Determine the [X, Y] coordinate at the center of the cell enclosing the given text.  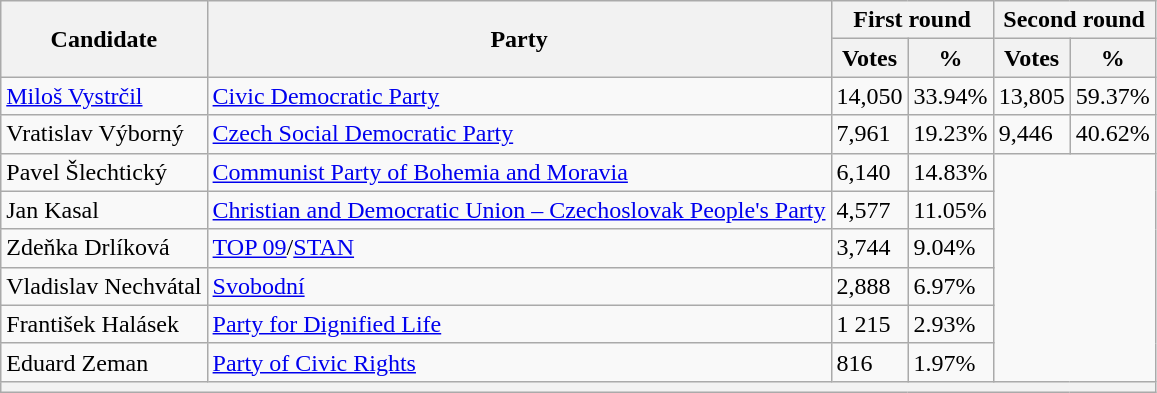
13,805 [1032, 96]
7,961 [870, 134]
Zdeňka Drlíková [104, 248]
14.83% [950, 172]
Pavel Šlechtický [104, 172]
4,577 [870, 210]
1 215 [870, 324]
11.05% [950, 210]
First round [912, 20]
40.62% [1112, 134]
Candidate [104, 39]
59.37% [1112, 96]
2,888 [870, 286]
Communist Party of Bohemia and Moravia [519, 172]
33.94% [950, 96]
Miloš Vystrčil [104, 96]
3,744 [870, 248]
Second round [1074, 20]
Civic Democratic Party [519, 96]
Party for Dignified Life [519, 324]
Vratislav Výborný [104, 134]
1.97% [950, 362]
TOP 09/STAN [519, 248]
Czech Social Democratic Party [519, 134]
Svobodní [519, 286]
9,446 [1032, 134]
Vladislav Nechvátal [104, 286]
2.93% [950, 324]
816 [870, 362]
19.23% [950, 134]
6.97% [950, 286]
František Halásek [104, 324]
14,050 [870, 96]
Christian and Democratic Union – Czechoslovak People's Party [519, 210]
Jan Kasal [104, 210]
Party of Civic Rights [519, 362]
9.04% [950, 248]
Party [519, 39]
Eduard Zeman [104, 362]
6,140 [870, 172]
